Pinpoint the cell where the given text exists, returning its (x, y) midpoint coordinate. 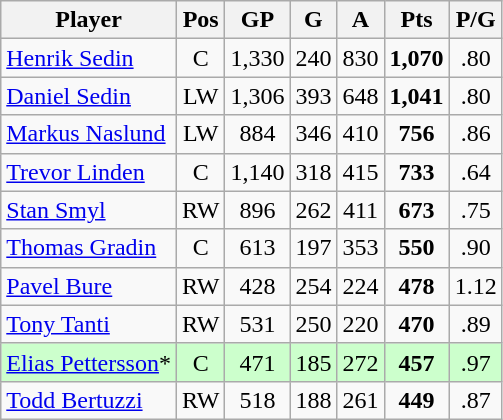
410 (360, 134)
756 (416, 134)
272 (360, 362)
896 (258, 210)
GP (258, 20)
613 (258, 248)
471 (258, 362)
262 (314, 210)
1,330 (258, 58)
673 (416, 210)
518 (258, 400)
Henrik Sedin (89, 58)
353 (360, 248)
Stan Smyl (89, 210)
Pos (200, 20)
197 (314, 248)
Todd Bertuzzi (89, 400)
Daniel Sedin (89, 96)
478 (416, 286)
.87 (476, 400)
Elias Pettersson* (89, 362)
.89 (476, 324)
224 (360, 286)
Tony Tanti (89, 324)
470 (416, 324)
.75 (476, 210)
1,041 (416, 96)
884 (258, 134)
Thomas Gradin (89, 248)
A (360, 20)
1.12 (476, 286)
185 (314, 362)
Markus Naslund (89, 134)
1,070 (416, 58)
393 (314, 96)
1,140 (258, 172)
318 (314, 172)
.90 (476, 248)
Trevor Linden (89, 172)
Pavel Bure (89, 286)
531 (258, 324)
830 (360, 58)
648 (360, 96)
411 (360, 210)
.97 (476, 362)
457 (416, 362)
346 (314, 134)
1,306 (258, 96)
220 (360, 324)
415 (360, 172)
428 (258, 286)
254 (314, 286)
261 (360, 400)
G (314, 20)
.86 (476, 134)
733 (416, 172)
Pts (416, 20)
188 (314, 400)
250 (314, 324)
550 (416, 248)
P/G (476, 20)
.64 (476, 172)
Player (89, 20)
240 (314, 58)
449 (416, 400)
